From the cell containing the given text, extract its center point as (x, y) coordinate. 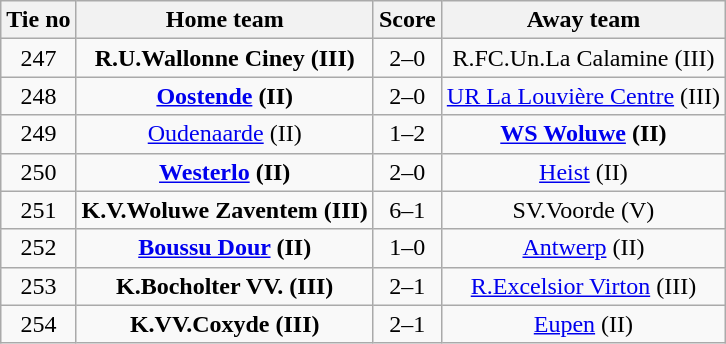
Tie no (38, 20)
Oudenaarde (II) (224, 134)
251 (38, 210)
R.Excelsior Virton (III) (583, 286)
Heist (II) (583, 172)
6–1 (407, 210)
250 (38, 172)
247 (38, 58)
253 (38, 286)
Home team (224, 20)
Score (407, 20)
Away team (583, 20)
K.VV.Coxyde (III) (224, 324)
252 (38, 248)
249 (38, 134)
K.V.Woluwe Zaventem (III) (224, 210)
Oostende (II) (224, 96)
UR La Louvière Centre (III) (583, 96)
WS Woluwe (II) (583, 134)
Eupen (II) (583, 324)
1–0 (407, 248)
Westerlo (II) (224, 172)
Antwerp (II) (583, 248)
248 (38, 96)
K.Bocholter VV. (III) (224, 286)
R.FC.Un.La Calamine (III) (583, 58)
254 (38, 324)
Boussu Dour (II) (224, 248)
1–2 (407, 134)
SV.Voorde (V) (583, 210)
R.U.Wallonne Ciney (III) (224, 58)
